Locate the cell with the specified text and output its (x, y) center coordinate. 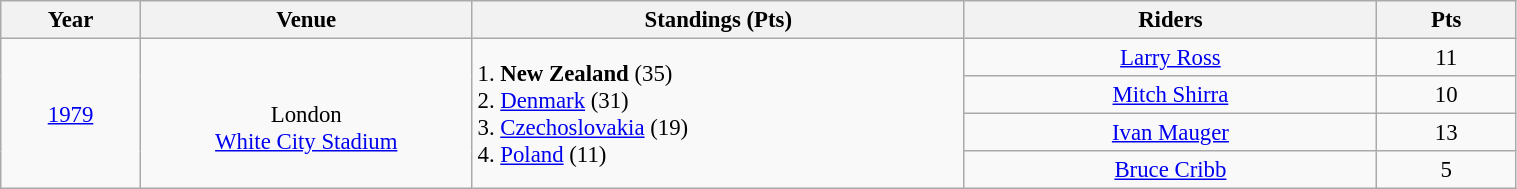
Larry Ross (1170, 58)
Year (71, 20)
Ivan Mauger (1170, 133)
Pts (1446, 20)
Riders (1170, 20)
10 (1446, 95)
Venue (306, 20)
5 (1446, 170)
Mitch Shirra (1170, 95)
Bruce Cribb (1170, 170)
11 (1446, 58)
Standings (Pts) (718, 20)
1. New Zealand (35) 2. Denmark (31)3. Czechoslovakia (19)4. Poland (11) (718, 114)
1979 (71, 114)
13 (1446, 133)
London White City Stadium (306, 114)
